Determine the [X, Y] coordinate at the center of the cell enclosing the given text.  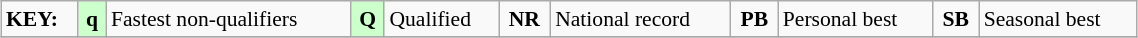
SB [956, 19]
Personal best [856, 19]
Qualified [441, 19]
PB [754, 19]
KEY: [40, 19]
National record [640, 19]
Q [368, 19]
NR [524, 19]
Seasonal best [1058, 19]
q [92, 19]
Fastest non-qualifiers [228, 19]
